From the cell containing the given text, extract its center point as (x, y) coordinate. 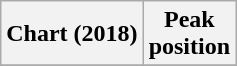
Chart (2018) (72, 34)
Peak position (189, 34)
